From the cell containing the given text, extract its center point as [x, y] coordinate. 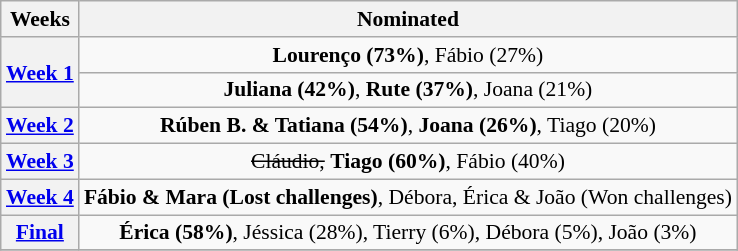
Fábio & Mara (Lost challenges), Débora, Érica & João (Won challenges) [408, 197]
Week 3 [40, 162]
Nominated [408, 19]
Rúben B. & Tatiana (54%), Joana (26%), Tiago (20%) [408, 126]
Week 4 [40, 197]
Érica (58%), Jéssica (28%), Tierry (6%), Débora (5%), João (3%) [408, 233]
Final [40, 233]
Weeks [40, 19]
Lourenço (73%), Fábio (27%) [408, 55]
Cláudio, Tiago (60%), Fábio (40%) [408, 162]
Juliana (42%), Rute (37%), Joana (21%) [408, 90]
Week 1 [40, 72]
Week 2 [40, 126]
